Scan for the cell matching the given text and deliver its (X, Y) coordinate at center. 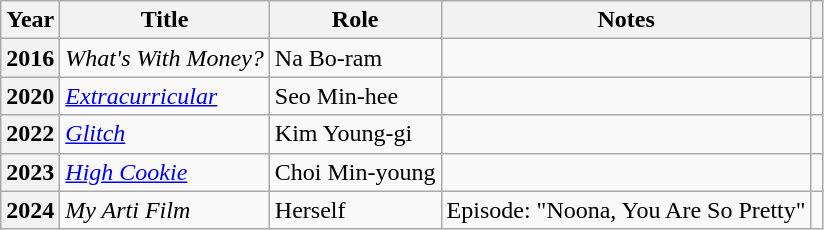
2024 (30, 210)
My Arti Film (165, 210)
Seo Min-hee (355, 96)
2020 (30, 96)
Year (30, 20)
Choi Min-young (355, 172)
What's With Money? (165, 58)
Herself (355, 210)
2016 (30, 58)
Role (355, 20)
Extracurricular (165, 96)
Na Bo-ram (355, 58)
Notes (626, 20)
Kim Young-gi (355, 134)
High Cookie (165, 172)
2022 (30, 134)
Episode: "Noona, You Are So Pretty" (626, 210)
Glitch (165, 134)
2023 (30, 172)
Title (165, 20)
